Scan for the cell matching the given text and deliver its [x, y] coordinate at center. 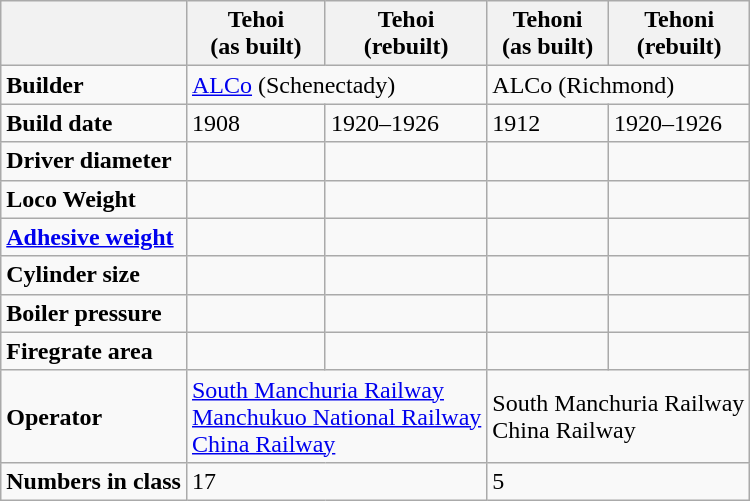
Tehoi(rebuilt) [406, 34]
South Manchuria RailwayChina Railway [618, 416]
Operator [94, 416]
Cylinder size [94, 275]
Tehoni(as built) [548, 34]
ALCo (Richmond) [618, 85]
ALCo (Schenectady) [336, 85]
Loco Weight [94, 199]
1912 [548, 123]
Boiler pressure [94, 313]
Adhesive weight [94, 237]
Firegrate area [94, 351]
1908 [256, 123]
Tehoni(rebuilt) [678, 34]
Driver diameter [94, 161]
Numbers in class [94, 481]
South Manchuria RailwayManchukuo National RailwayChina Railway [336, 416]
Tehoi(as built) [256, 34]
5 [618, 481]
Build date [94, 123]
Builder [94, 85]
17 [336, 481]
